From the cell containing the given text, extract its center point as [X, Y] coordinate. 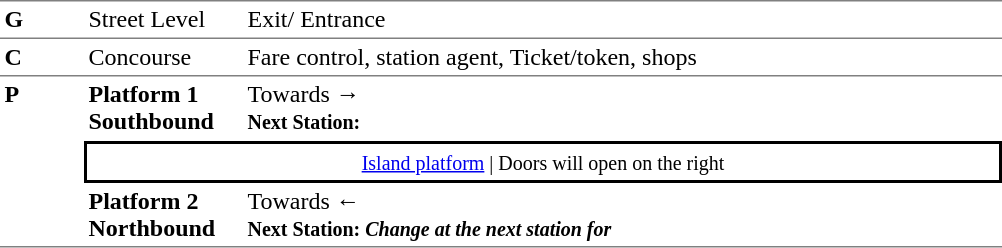
Fare control, station agent, Ticket/token, shops [622, 58]
Towards ← Next Station: Change at the next station for [622, 215]
C [42, 58]
Platform 1Southbound [164, 108]
P [42, 162]
Exit/ Entrance [622, 20]
Concourse [164, 58]
Street Level [164, 20]
Towards → Next Station: [622, 108]
G [42, 20]
Island platform | Doors will open on the right [543, 162]
Platform 2Northbound [164, 215]
